Output the (x, y) coordinate of the center of the cell containing the given text.  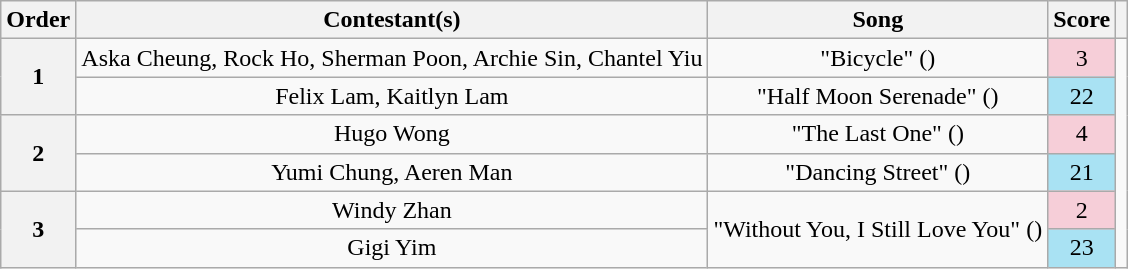
1 (38, 77)
Aska Cheung, Rock Ho, Sherman Poon, Archie Sin, Chantel Yiu (392, 58)
Windy Zhan (392, 210)
"Half Moon Serenade" () (878, 96)
Hugo Wong (392, 134)
4 (1082, 134)
21 (1082, 172)
"Dancing Street" () (878, 172)
Song (878, 20)
"Without You, I Still Love You" () (878, 229)
22 (1082, 96)
Gigi Yim (392, 248)
23 (1082, 248)
Yumi Chung, Aeren Man (392, 172)
"Bicycle" () (878, 58)
Contestant(s) (392, 20)
Felix Lam, Kaitlyn Lam (392, 96)
Score (1082, 20)
Order (38, 20)
"The Last One" () (878, 134)
